Provide the [x, y] coordinate of the cell's center where the given text is located.  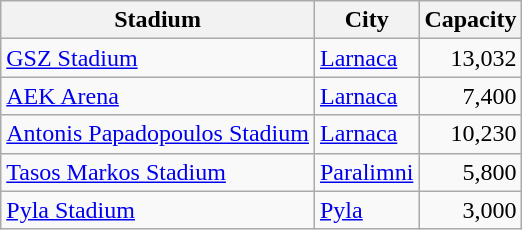
Pyla [366, 210]
5,800 [470, 172]
3,000 [470, 210]
Tasos Markos Stadium [158, 172]
7,400 [470, 96]
City [366, 20]
13,032 [470, 58]
GSZ Stadium [158, 58]
Pyla Stadium [158, 210]
Antonis Papadopoulos Stadium [158, 134]
AEK Arena [158, 96]
Paralimni [366, 172]
Capacity [470, 20]
10,230 [470, 134]
Stadium [158, 20]
